Find where the given text appears and provide that cell's center as [X, Y] coordinate. 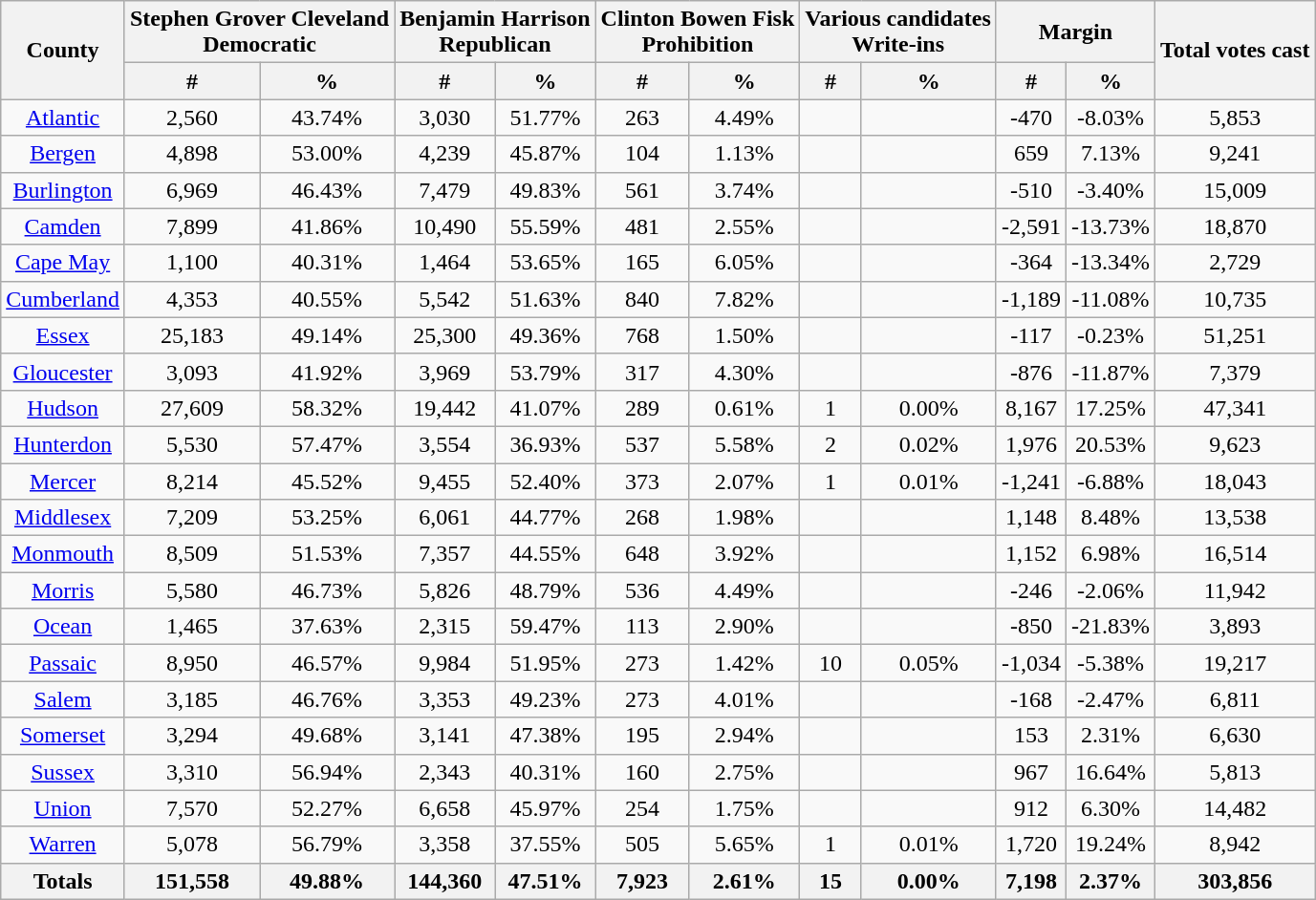
-0.23% [1111, 335]
37.55% [545, 845]
49.23% [545, 699]
9,455 [445, 481]
Totals [63, 881]
49.68% [327, 736]
53.00% [327, 154]
2.94% [744, 736]
8.48% [1111, 518]
3,093 [191, 372]
-2,591 [1030, 226]
52.40% [545, 481]
1,148 [1030, 518]
10,735 [1235, 299]
Stephen Grover ClevelandDemocratic [259, 32]
5,580 [191, 590]
47.38% [545, 736]
20.53% [1111, 444]
317 [642, 372]
3,030 [445, 118]
-117 [1030, 335]
15 [831, 881]
7,570 [191, 808]
7,209 [191, 518]
52.27% [327, 808]
56.94% [327, 772]
8,509 [191, 554]
9,623 [1235, 444]
43.74% [327, 118]
10 [831, 663]
46.73% [327, 590]
19.24% [1111, 845]
-168 [1030, 699]
481 [642, 226]
3.74% [744, 190]
153 [1030, 736]
3,141 [445, 736]
2.31% [1111, 736]
Salem [63, 699]
Bergen [63, 154]
7,899 [191, 226]
56.79% [327, 845]
2,315 [445, 627]
9,241 [1235, 154]
144,360 [445, 881]
-5.38% [1111, 663]
2 [831, 444]
-13.34% [1111, 263]
1,465 [191, 627]
6.30% [1111, 808]
Clinton Bowen FiskProhibition [698, 32]
2.07% [744, 481]
Atlantic [63, 118]
289 [642, 408]
1.13% [744, 154]
0.02% [929, 444]
37.63% [327, 627]
17.25% [1111, 408]
25,183 [191, 335]
-13.73% [1111, 226]
1,152 [1030, 554]
7,923 [642, 881]
7.13% [1111, 154]
1,464 [445, 263]
45.52% [327, 481]
6,630 [1235, 736]
25,300 [445, 335]
-21.83% [1111, 627]
113 [642, 627]
5,853 [1235, 118]
536 [642, 590]
-2.47% [1111, 699]
1.42% [744, 663]
58.32% [327, 408]
Various candidatesWrite-ins [898, 32]
-364 [1030, 263]
8,167 [1030, 408]
Total votes cast [1235, 50]
303,856 [1235, 881]
41.92% [327, 372]
2.55% [744, 226]
51.53% [327, 554]
6,658 [445, 808]
-1,241 [1030, 481]
Benjamin HarrisonRepublican [495, 32]
5,078 [191, 845]
1.75% [744, 808]
51,251 [1235, 335]
41.07% [545, 408]
Somerset [63, 736]
4,898 [191, 154]
5.58% [744, 444]
373 [642, 481]
53.79% [545, 372]
8,942 [1235, 845]
Essex [63, 335]
6.05% [744, 263]
19,217 [1235, 663]
104 [642, 154]
Hunterdon [63, 444]
3,893 [1235, 627]
1.50% [744, 335]
48.79% [545, 590]
-850 [1030, 627]
51.63% [545, 299]
5,542 [445, 299]
27,609 [191, 408]
3.92% [744, 554]
County [63, 50]
7,198 [1030, 881]
41.86% [327, 226]
10,490 [445, 226]
51.95% [545, 663]
Margin [1075, 32]
Burlington [63, 190]
Middlesex [63, 518]
7.82% [744, 299]
165 [642, 263]
9,984 [445, 663]
5.65% [744, 845]
840 [642, 299]
13,538 [1235, 518]
46.43% [327, 190]
Morris [63, 590]
-11.08% [1111, 299]
36.93% [545, 444]
505 [642, 845]
3,185 [191, 699]
3,969 [445, 372]
-3.40% [1111, 190]
5,826 [445, 590]
-470 [1030, 118]
7,479 [445, 190]
1,976 [1030, 444]
254 [642, 808]
1,100 [191, 263]
40.55% [327, 299]
46.57% [327, 663]
2,343 [445, 772]
-8.03% [1111, 118]
4.01% [744, 699]
49.88% [327, 881]
195 [642, 736]
6.98% [1111, 554]
3,294 [191, 736]
Union [63, 808]
Mercer [63, 481]
4.30% [744, 372]
1,720 [1030, 845]
49.14% [327, 335]
7,357 [445, 554]
561 [642, 190]
57.47% [327, 444]
11,942 [1235, 590]
6,811 [1235, 699]
4,239 [445, 154]
Monmouth [63, 554]
2.61% [744, 881]
-2.06% [1111, 590]
-510 [1030, 190]
263 [642, 118]
Sussex [63, 772]
160 [642, 772]
45.87% [545, 154]
5,813 [1235, 772]
53.25% [327, 518]
4,353 [191, 299]
Cape May [63, 263]
-11.87% [1111, 372]
Passaic [63, 663]
Gloucester [63, 372]
8,214 [191, 481]
1.98% [744, 518]
53.65% [545, 263]
47,341 [1235, 408]
0.61% [744, 408]
3,353 [445, 699]
49.83% [545, 190]
912 [1030, 808]
2.90% [744, 627]
2,729 [1235, 263]
8,950 [191, 663]
659 [1030, 154]
16.64% [1111, 772]
268 [642, 518]
648 [642, 554]
49.36% [545, 335]
Warren [63, 845]
44.55% [545, 554]
-876 [1030, 372]
2,560 [191, 118]
16,514 [1235, 554]
-246 [1030, 590]
59.47% [545, 627]
3,554 [445, 444]
5,530 [191, 444]
3,358 [445, 845]
151,558 [191, 881]
Cumberland [63, 299]
Hudson [63, 408]
768 [642, 335]
18,870 [1235, 226]
-6.88% [1111, 481]
537 [642, 444]
18,043 [1235, 481]
6,061 [445, 518]
Camden [63, 226]
7,379 [1235, 372]
47.51% [545, 881]
6,969 [191, 190]
Ocean [63, 627]
44.77% [545, 518]
-1,189 [1030, 299]
55.59% [545, 226]
19,442 [445, 408]
3,310 [191, 772]
51.77% [545, 118]
-1,034 [1030, 663]
15,009 [1235, 190]
2.75% [744, 772]
14,482 [1235, 808]
46.76% [327, 699]
2.37% [1111, 881]
45.97% [545, 808]
967 [1030, 772]
0.05% [929, 663]
